Identify which cell holds the provided text, then report its [x, y] central coordinate. 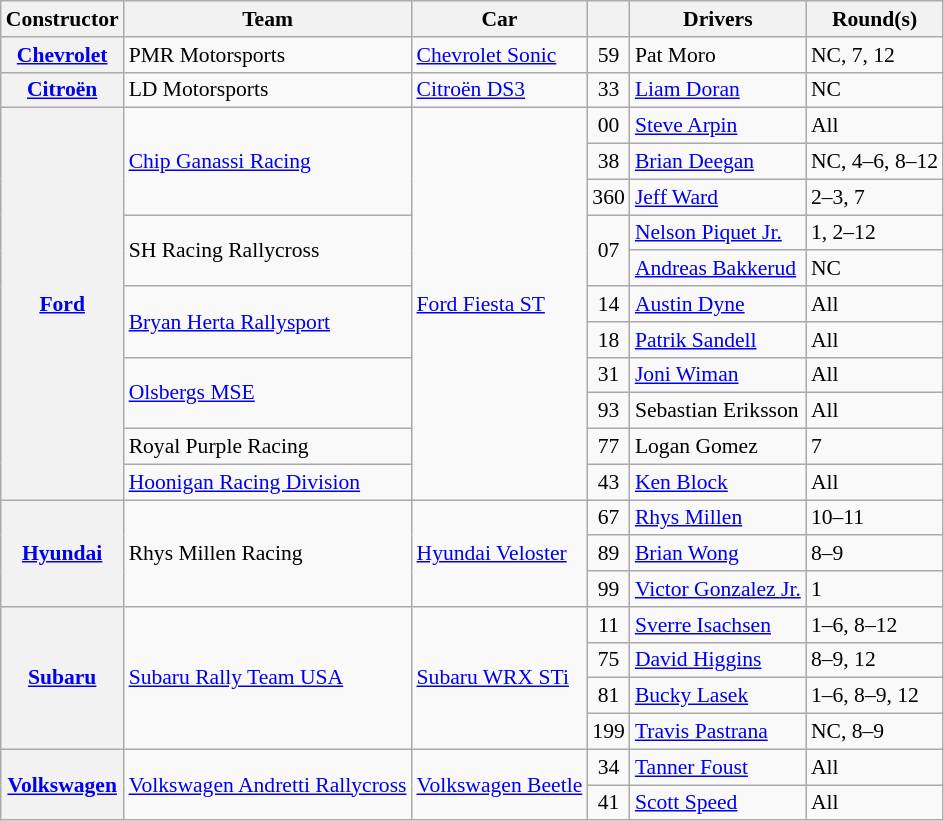
00 [608, 126]
PMR Motorsports [268, 55]
1 [874, 589]
31 [608, 375]
Constructor [62, 19]
7 [874, 447]
Brian Wong [718, 554]
1, 2–12 [874, 233]
Ford Fiesta ST [500, 304]
NC, 7, 12 [874, 55]
Car [500, 19]
Andreas Bakkerud [718, 269]
Royal Purple Racing [268, 447]
11 [608, 625]
David Higgins [718, 660]
Steve Arpin [718, 126]
43 [608, 482]
1–6, 8–12 [874, 625]
Patrik Sandell [718, 340]
75 [608, 660]
99 [608, 589]
360 [608, 197]
14 [608, 304]
18 [608, 340]
Olsbergs MSE [268, 392]
93 [608, 411]
8–9 [874, 554]
1–6, 8–9, 12 [874, 696]
Team [268, 19]
Subaru [62, 678]
67 [608, 518]
Ford [62, 304]
Sebastian Eriksson [718, 411]
Hyundai [62, 554]
Travis Pastrana [718, 732]
10–11 [874, 518]
Citroën [62, 90]
Brian Deegan [718, 162]
Round(s) [874, 19]
Jeff Ward [718, 197]
Victor Gonzalez Jr. [718, 589]
8–9, 12 [874, 660]
Joni Wiman [718, 375]
Pat Moro [718, 55]
Tanner Foust [718, 767]
Chevrolet [62, 55]
89 [608, 554]
Liam Doran [718, 90]
Bucky Lasek [718, 696]
Volkswagen Beetle [500, 784]
199 [608, 732]
Rhys Millen Racing [268, 554]
Nelson Piquet Jr. [718, 233]
Scott Speed [718, 803]
81 [608, 696]
34 [608, 767]
Bryan Herta Rallysport [268, 322]
38 [608, 162]
NC, 8–9 [874, 732]
Rhys Millen [718, 518]
Volkswagen [62, 784]
Volkswagen Andretti Rallycross [268, 784]
33 [608, 90]
Sverre Isachsen [718, 625]
Subaru WRX STi [500, 678]
LD Motorsports [268, 90]
Chip Ganassi Racing [268, 162]
77 [608, 447]
Hyundai Veloster [500, 554]
SH Racing Rallycross [268, 250]
Ken Block [718, 482]
59 [608, 55]
Citroën DS3 [500, 90]
Drivers [718, 19]
Hoonigan Racing Division [268, 482]
41 [608, 803]
Logan Gomez [718, 447]
Subaru Rally Team USA [268, 678]
07 [608, 250]
Austin Dyne [718, 304]
NC, 4–6, 8–12 [874, 162]
Chevrolet Sonic [500, 55]
2–3, 7 [874, 197]
